From the cell containing the given text, extract its center point as [X, Y] coordinate. 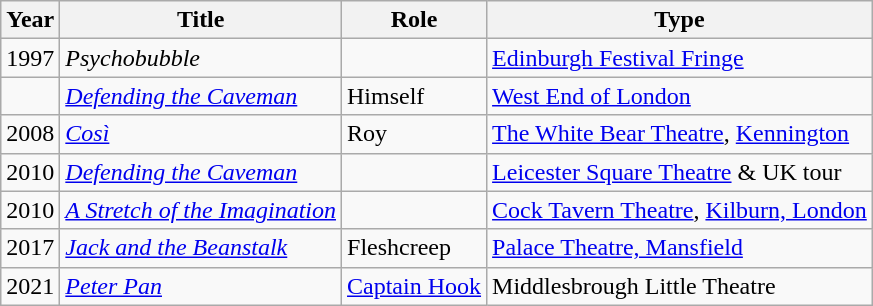
A Stretch of the Imagination [201, 210]
Palace Theatre, Mansfield [680, 248]
Himself [414, 96]
Psychobubble [201, 58]
The White Bear Theatre, Kennington [680, 134]
Year [30, 20]
Role [414, 20]
West End of London [680, 96]
Captain Hook [414, 286]
Roy [414, 134]
2021 [30, 286]
Middlesbrough Little Theatre [680, 286]
Title [201, 20]
Jack and the Beanstalk [201, 248]
2008 [30, 134]
Peter Pan [201, 286]
Cock Tavern Theatre, Kilburn, London [680, 210]
Così [201, 134]
Leicester Square Theatre & UK tour [680, 172]
1997 [30, 58]
Fleshcreep [414, 248]
Edinburgh Festival Fringe [680, 58]
Type [680, 20]
2017 [30, 248]
